Capture the cell that displays the provided text and extract its [x, y] central coordinate. 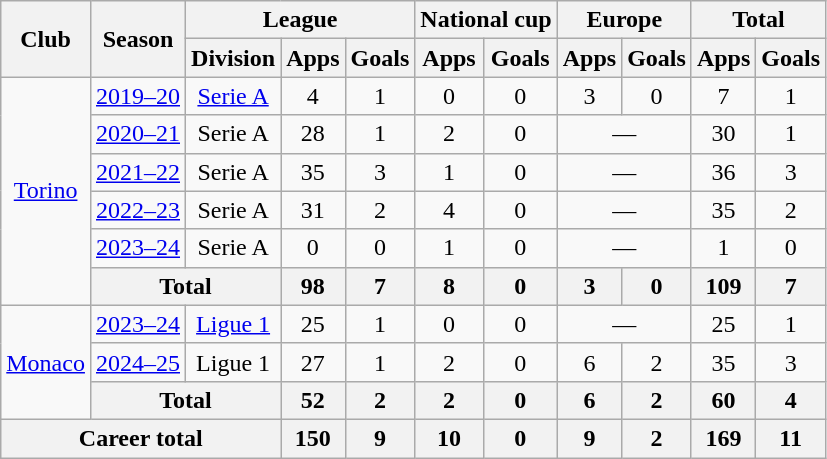
Division [234, 58]
109 [723, 286]
150 [313, 438]
169 [723, 438]
Europe [624, 20]
Monaco [46, 362]
League [300, 20]
28 [313, 134]
27 [313, 362]
98 [313, 286]
52 [313, 400]
10 [449, 438]
Season [138, 39]
2024–25 [138, 362]
36 [723, 172]
Torino [46, 191]
11 [791, 438]
2022–23 [138, 210]
30 [723, 134]
2020–21 [138, 134]
31 [313, 210]
2021–22 [138, 172]
60 [723, 400]
2019–20 [138, 96]
Career total [141, 438]
8 [449, 286]
Club [46, 39]
National cup [486, 20]
